Search for the cell housing the specified text and yield its (X, Y) center coordinate. 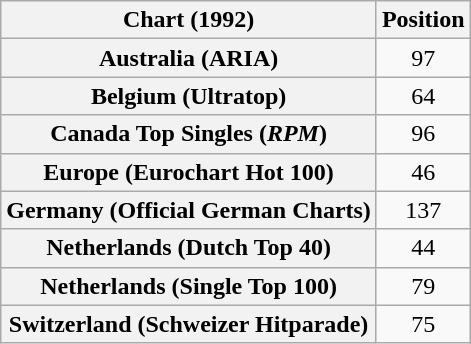
Germany (Official German Charts) (189, 210)
64 (423, 96)
Switzerland (Schweizer Hitparade) (189, 324)
Chart (1992) (189, 20)
75 (423, 324)
137 (423, 210)
97 (423, 58)
96 (423, 134)
Belgium (Ultratop) (189, 96)
Europe (Eurochart Hot 100) (189, 172)
44 (423, 248)
Australia (ARIA) (189, 58)
Canada Top Singles (RPM) (189, 134)
Netherlands (Dutch Top 40) (189, 248)
79 (423, 286)
Position (423, 20)
46 (423, 172)
Netherlands (Single Top 100) (189, 286)
